From the cell containing the given text, extract its center point as [x, y] coordinate. 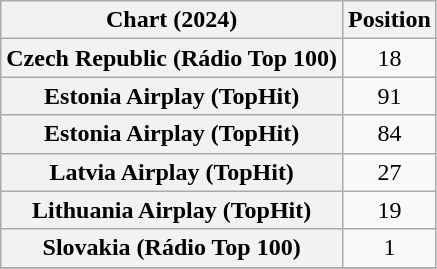
Lithuania Airplay (TopHit) [172, 210]
27 [390, 172]
1 [390, 248]
84 [390, 134]
18 [390, 58]
Slovakia (Rádio Top 100) [172, 248]
Position [390, 20]
Chart (2024) [172, 20]
91 [390, 96]
Czech Republic (Rádio Top 100) [172, 58]
19 [390, 210]
Latvia Airplay (TopHit) [172, 172]
